Output the [x, y] coordinate of the center of the cell containing the given text.  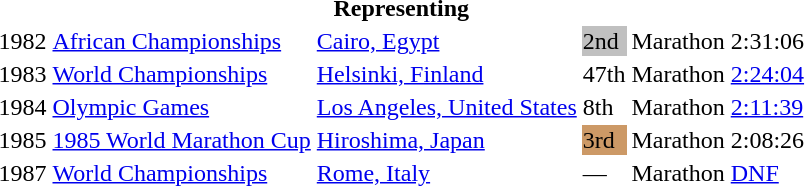
8th [604, 107]
Helsinki, Finland [446, 74]
Los Angeles, United States [446, 107]
Cairo, Egypt [446, 41]
2:11:39 [767, 107]
2:08:26 [767, 140]
47th [604, 74]
World Championships [182, 74]
Hiroshima, Japan [446, 140]
2nd [604, 41]
African Championships [182, 41]
1985 World Marathon Cup [182, 140]
Olympic Games [182, 107]
2:24:04 [767, 74]
3rd [604, 140]
2:31:06 [767, 41]
